For the text-containing cell, return its midpoint in (x, y) coordinate format. 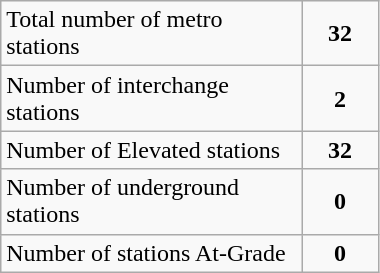
Number of stations At-Grade (152, 253)
Number of underground stations (152, 202)
2 (340, 98)
Number of interchange stations (152, 98)
Number of Elevated stations (152, 150)
Total number of metro stations (152, 34)
